Output the (X, Y) coordinate of the center of the cell containing the given text.  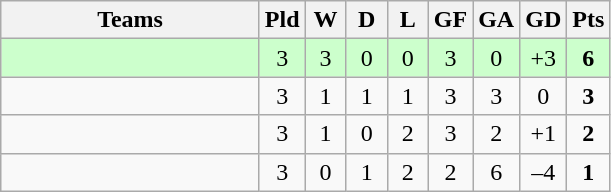
+3 (544, 58)
GF (450, 20)
W (326, 20)
Pts (588, 20)
L (408, 20)
+1 (544, 134)
GD (544, 20)
D (366, 20)
Teams (130, 20)
Pld (282, 20)
GA (496, 20)
–4 (544, 172)
